Detect which cell encompasses the target text, then output its [X, Y] center coordinate. 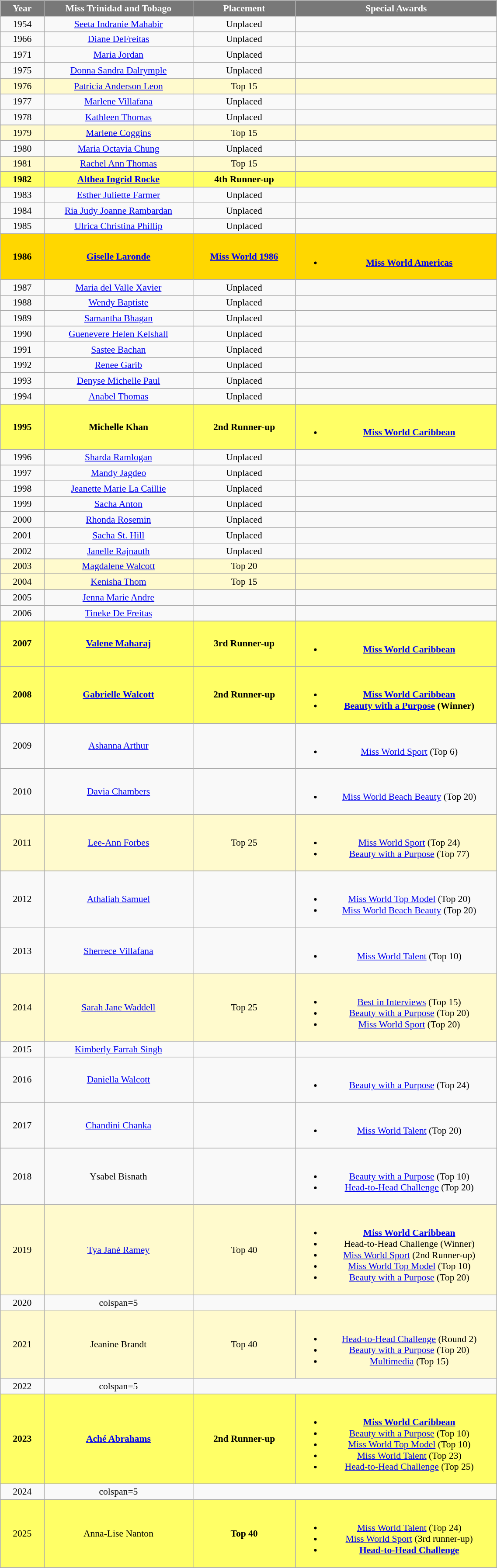
2002 [22, 551]
Athaliah Samuel [118, 899]
Placement [244, 8]
Special Awards [396, 8]
Miss World Top Model (Top 20)Miss World Beach Beauty (Top 20) [396, 899]
Marlene Coggins [118, 133]
Sacha Anton [118, 504]
Miss World Beach Beauty (Top 20) [396, 791]
Seeta Indranie Mahabir [118, 24]
Jeanette Marie La Caillie [118, 489]
2009 [22, 746]
Donna Sandra Dalrymple [118, 71]
2019 [22, 1250]
Jenna Marie Andre [118, 598]
Diane DeFreitas [118, 39]
Miss World CaribbeanHead-to-Head Challenge (Winner)Miss World Sport (2nd Runner-up)Miss World Top Model (Top 10)Beauty with a Purpose (Top 20) [396, 1250]
Rachel Ann Thomas [118, 164]
2020 [22, 1303]
1989 [22, 319]
2005 [22, 598]
2024 [22, 1492]
2008 [22, 695]
Janelle Rajnauth [118, 551]
2011 [22, 843]
1995 [22, 427]
Miss World 1986 [244, 257]
1990 [22, 334]
1977 [22, 102]
1996 [22, 458]
2025 [22, 1534]
Sastee Bachan [118, 350]
2001 [22, 535]
2016 [22, 1079]
4th Runner-up [244, 180]
1991 [22, 350]
2015 [22, 1049]
Maria Octavia Chung [118, 149]
2017 [22, 1125]
Mandy Jagdeo [118, 473]
Michelle Khan [118, 427]
2000 [22, 520]
Ria Judy Joanne Rambardan [118, 211]
Miss World Sport (Top 6) [396, 746]
2003 [22, 566]
1986 [22, 257]
Althea Ingrid Rocke [118, 180]
Maria del Valle Xavier [118, 288]
1976 [22, 86]
Aché Abrahams [118, 1439]
Sarah Jane Waddell [118, 1008]
1982 [22, 180]
Chandini Chanka [118, 1125]
Giselle Laronde [118, 257]
Sherrece Villafana [118, 951]
2007 [22, 644]
Daniella Walcott [118, 1079]
1978 [22, 118]
1966 [22, 39]
1985 [22, 226]
1980 [22, 149]
Patricia Anderson Leon [118, 86]
Miss World Talent (Top 10) [396, 951]
1975 [22, 71]
Valene Maharaj [118, 644]
Ysabel Bisnath [118, 1176]
1994 [22, 396]
1981 [22, 164]
Head-to-Head Challenge (Round 2)Beauty with a Purpose (Top 20)Multimedia (Top 15) [396, 1344]
Miss Trinidad and Tobago [118, 8]
Davia Chambers [118, 791]
Kimberly Farrah Singh [118, 1049]
Miss World CaribbeanBeauty with a Purpose (Top 10)Miss World Top Model (Top 10)Miss World Talent (Top 23)Head-to-Head Challenge (Top 25) [396, 1439]
1979 [22, 133]
Magdalene Walcott [118, 566]
Samantha Bhagan [118, 319]
Miss World Sport (Top 24)Beauty with a Purpose (Top 77) [396, 843]
1998 [22, 489]
Maria Jordan [118, 55]
2023 [22, 1439]
1992 [22, 365]
Beauty with a Purpose (Top 10)Head-to-Head Challenge (Top 20) [396, 1176]
Sharda Ramlogan [118, 458]
Miss World Talent (Top 20) [396, 1125]
3rd Runner-up [244, 644]
2012 [22, 899]
Tineke De Freitas [118, 613]
Kathleen Thomas [118, 118]
Gabrielle Walcott [118, 695]
Beauty with a Purpose (Top 24) [396, 1079]
Top 20 [244, 566]
Renee Garib [118, 365]
Guenevere Helen Kelshall [118, 334]
Anabel Thomas [118, 396]
Kenisha Thom [118, 582]
1971 [22, 55]
Marlene Villafana [118, 102]
2021 [22, 1344]
Miss World Americas [396, 257]
1997 [22, 473]
Miss World Talent (Top 24)Miss World Sport (3rd runner-up)Head-to-Head Challenge [396, 1534]
Denyse Michelle Paul [118, 381]
2018 [22, 1176]
2004 [22, 582]
Rhonda Rosemin [118, 520]
1954 [22, 24]
2010 [22, 791]
1993 [22, 381]
Sacha St. Hill [118, 535]
1999 [22, 504]
Tya Jané Ramey [118, 1250]
Esther Juliette Farmer [118, 195]
Jeanine Brandt [118, 1344]
Ashanna Arthur [118, 746]
Ulrica Christina Phillip [118, 226]
Year [22, 8]
1983 [22, 195]
2022 [22, 1386]
2006 [22, 613]
Best in Interviews (Top 15)Beauty with a Purpose (Top 20)Miss World Sport (Top 20) [396, 1008]
1987 [22, 288]
Miss World CaribbeanBeauty with a Purpose (Winner) [396, 695]
2013 [22, 951]
1984 [22, 211]
Lee-Ann Forbes [118, 843]
1988 [22, 303]
Anna-Lise Nanton [118, 1534]
2014 [22, 1008]
Wendy Baptiste [118, 303]
